Return [X, Y] of the center of cell containing provided text 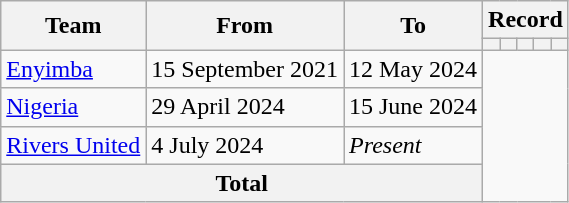
12 May 2024 [414, 69]
29 April 2024 [245, 107]
Enyimba [74, 69]
Record [526, 20]
Team [74, 26]
Nigeria [74, 107]
4 July 2024 [245, 145]
15 September 2021 [245, 69]
Total [242, 183]
To [414, 26]
Rivers United [74, 145]
Present [414, 145]
From [245, 26]
15 June 2024 [414, 107]
